Capture the cell that displays the provided text and extract its (x, y) central coordinate. 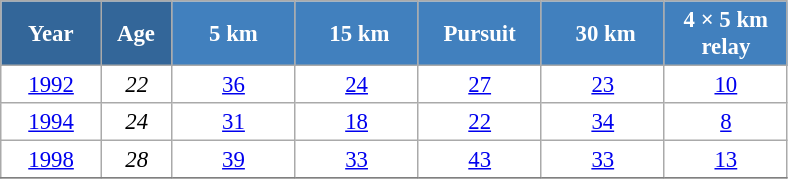
1992 (52, 85)
36 (234, 85)
39 (234, 160)
Pursuit (480, 34)
34 (602, 122)
Year (52, 34)
4 × 5 km relay (726, 34)
1994 (52, 122)
27 (480, 85)
18 (356, 122)
31 (234, 122)
8 (726, 122)
23 (602, 85)
28 (136, 160)
10 (726, 85)
13 (726, 160)
5 km (234, 34)
43 (480, 160)
15 km (356, 34)
1998 (52, 160)
30 km (602, 34)
Age (136, 34)
